Return [X, Y] of the center of cell containing provided text 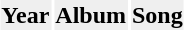
Song [157, 15]
Year [26, 15]
Album [91, 15]
